Determine the (X, Y) coordinate at the center of the cell enclosing the given text.  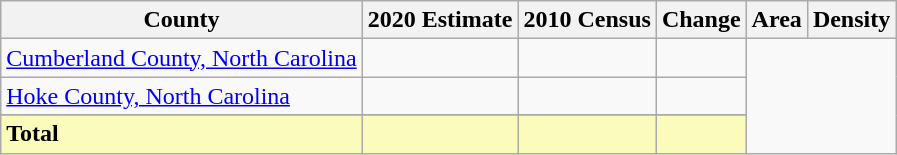
2010 Census (587, 20)
2020 Estimate (440, 20)
Area (776, 20)
Density (851, 20)
Change (701, 20)
Hoke County, North Carolina (182, 96)
Total (182, 134)
Cumberland County, North Carolina (182, 58)
County (182, 20)
